Locate the cell with the specified text and output its (x, y) center coordinate. 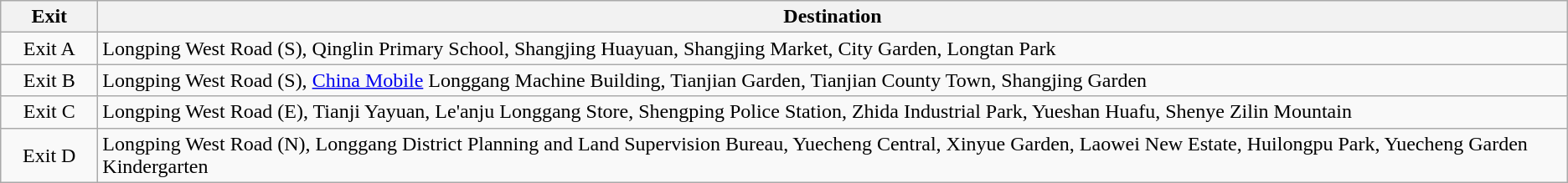
Longping West Road (E), Tianji Yayuan, Le'anju Longgang Store, Shengping Police Station, Zhida Industrial Park, Yueshan Huafu, Shenye Zilin Mountain (833, 112)
Exit D (49, 155)
Exit C (49, 112)
Destination (833, 17)
Longping West Road (S), Qinglin Primary School, Shangjing Huayuan, Shangjing Market, City Garden, Longtan Park (833, 48)
Exit (49, 17)
Exit A (49, 48)
Longping West Road (S), China Mobile Longgang Machine Building, Tianjian Garden, Tianjian County Town, Shangjing Garden (833, 80)
Exit B (49, 80)
